Locate the cell with the specified text and output its [x, y] center coordinate. 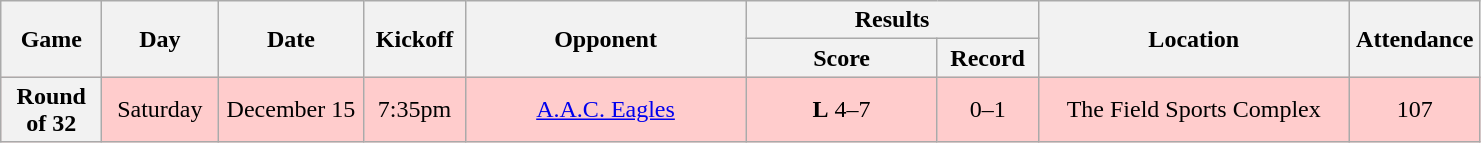
Saturday [160, 110]
December 15 [291, 110]
Record [988, 58]
Round of 32 [52, 110]
Results [892, 20]
Score [842, 58]
A.A.C. Eagles [606, 110]
Date [291, 39]
7:35pm [414, 110]
107 [1414, 110]
Game [52, 39]
L 4–7 [842, 110]
Day [160, 39]
Location [1194, 39]
Opponent [606, 39]
0–1 [988, 110]
Kickoff [414, 39]
The Field Sports Complex [1194, 110]
Attendance [1414, 39]
